Capture the cell that displays the provided text and extract its (X, Y) central coordinate. 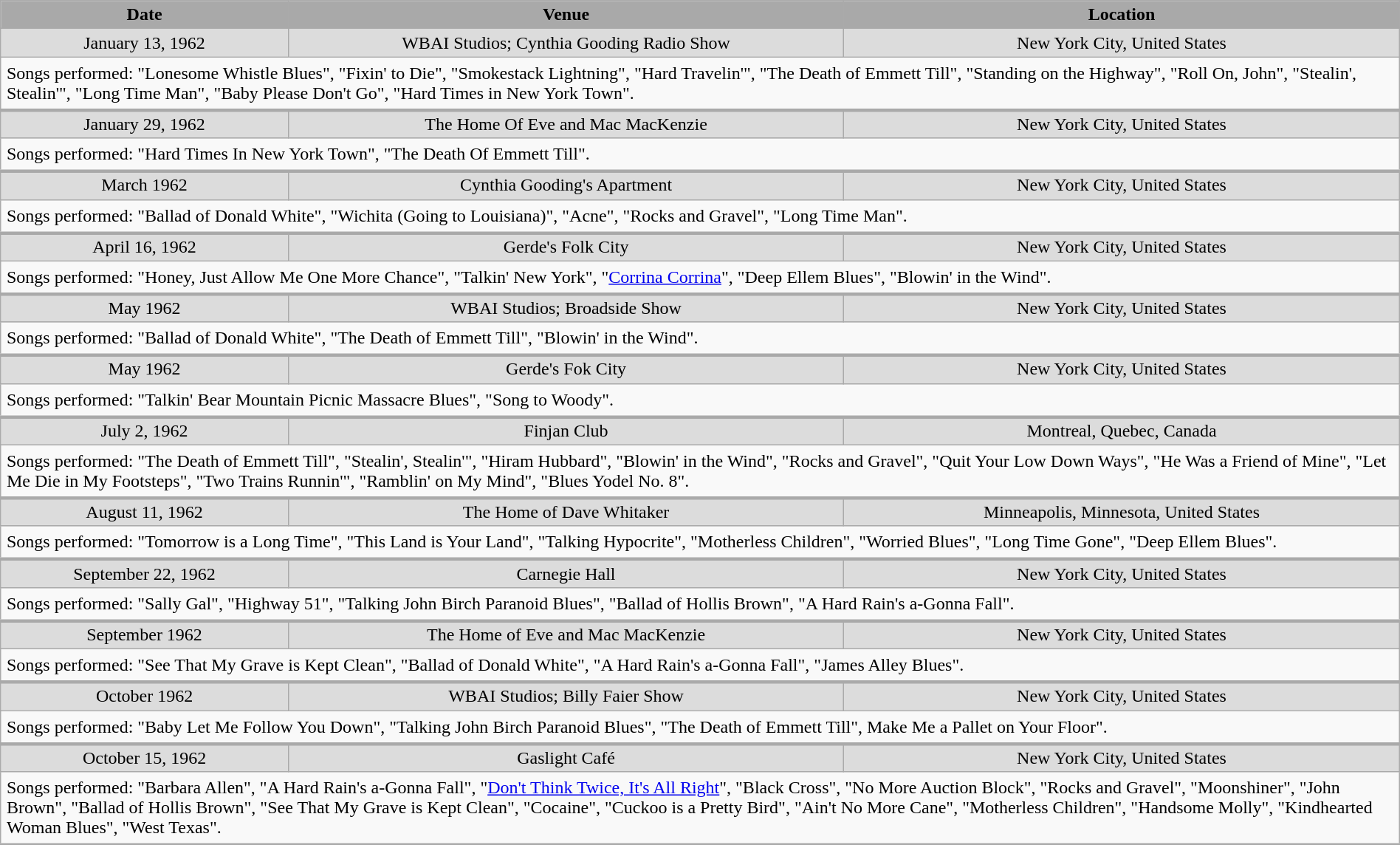
Minneapolis, Minnesota, United States (1122, 512)
September 1962 (145, 634)
Songs performed: "See That My Grave is Kept Clean", "Ballad of Donald White", "A Hard Rain's a-Gonna Fall", "James Alley Blues". (700, 665)
Songs performed: "Talkin' Bear Mountain Picnic Massacre Blues", "Song to Woody". (700, 400)
August 11, 1962 (145, 512)
April 16, 1962 (145, 247)
Carnegie Hall (566, 573)
Gerde's Folk City (566, 247)
Songs performed: "Ballad of Donald White", "Wichita (Going to Louisiana)", "Acne", "Rocks and Gravel", "Long Time Man". (700, 216)
The Home of Dave Whitaker (566, 512)
Cynthia Gooding's Apartment (566, 185)
July 2, 1962 (145, 431)
Venue (566, 15)
Songs performed: "Sally Gal", "Highway 51", "Talking John Birch Paranoid Blues", "Ballad of Hollis Brown", "A Hard Rain's a-Gonna Fall". (700, 604)
WBAI Studios; Cynthia Gooding Radio Show (566, 43)
March 1962 (145, 185)
The Home of Eve and Mac MacKenzie (566, 634)
January 13, 1962 (145, 43)
Songs performed: "Honey, Just Allow Me One More Chance", "Talkin' New York", "Corrina Corrina", "Deep Ellem Blues", "Blowin' in the Wind". (700, 278)
October 1962 (145, 696)
October 15, 1962 (145, 757)
Songs performed: "Ballad of Donald White", "The Death of Emmett Till", "Blowin' in the Wind". (700, 338)
Date (145, 15)
Gaslight Café (566, 757)
Songs performed: "Hard Times In New York Town", "The Death Of Emmett Till". (700, 155)
WBAI Studios; Billy Faier Show (566, 696)
The Home Of Eve and Mac MacKenzie (566, 124)
WBAI Studios; Broadside Show (566, 308)
Songs performed: "Baby Let Me Follow You Down", "Talking John Birch Paranoid Blues", "The Death of Emmett Till", Make Me a Pallet on Your Floor". (700, 727)
January 29, 1962 (145, 124)
September 22, 1962 (145, 573)
Finjan Club (566, 431)
Location (1122, 15)
Montreal, Quebec, Canada (1122, 431)
Gerde's Fok City (566, 369)
